For the text-containing cell, return its midpoint in [x, y] coordinate format. 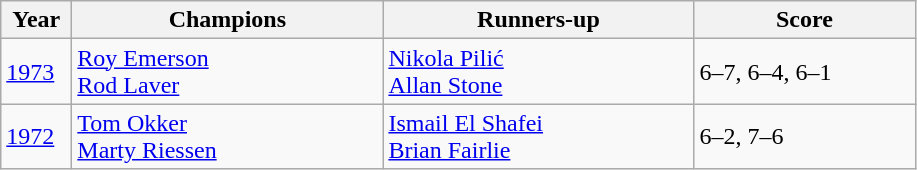
Roy Emerson Rod Laver [228, 72]
6–7, 6–4, 6–1 [804, 72]
1972 [36, 136]
Year [36, 20]
Champions [228, 20]
Score [804, 20]
Tom Okker Marty Riessen [228, 136]
Ismail El Shafei Brian Fairlie [538, 136]
1973 [36, 72]
6–2, 7–6 [804, 136]
Nikola Pilić Allan Stone [538, 72]
Runners-up [538, 20]
